Provide the (x, y) coordinate of the cell's center where the given text is located.  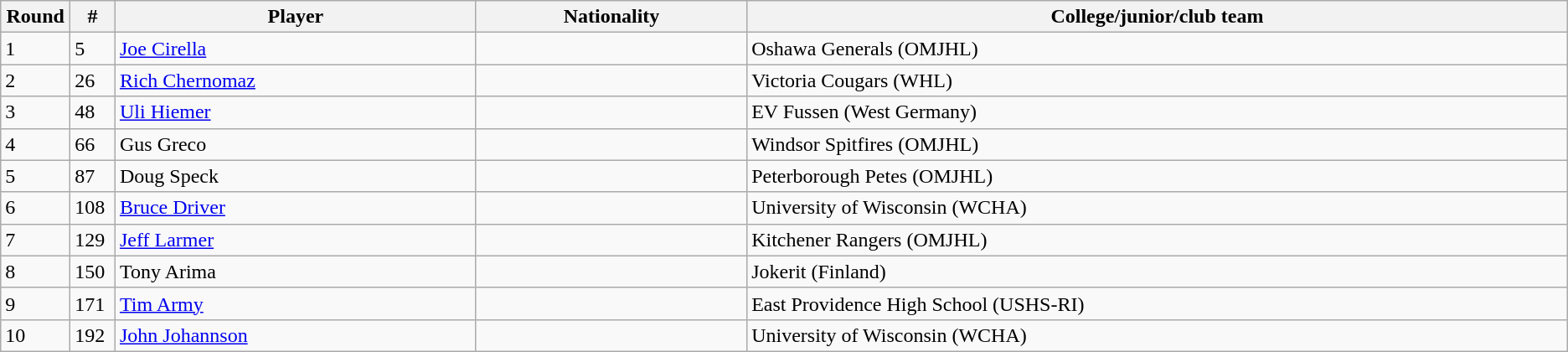
6 (35, 208)
Oshawa Generals (OMJHL) (1158, 49)
Bruce Driver (295, 208)
150 (93, 272)
192 (93, 335)
171 (93, 303)
Victoria Cougars (WHL) (1158, 80)
Doug Speck (295, 176)
Nationality (611, 17)
108 (93, 208)
129 (93, 240)
48 (93, 112)
Kitchener Rangers (OMJHL) (1158, 240)
66 (93, 144)
3 (35, 112)
87 (93, 176)
7 (35, 240)
Peterborough Petes (OMJHL) (1158, 176)
Round (35, 17)
26 (93, 80)
4 (35, 144)
8 (35, 272)
Joe Cirella (295, 49)
Player (295, 17)
Tim Army (295, 303)
Jokerit (Finland) (1158, 272)
2 (35, 80)
9 (35, 303)
John Johannson (295, 335)
Windsor Spitfires (OMJHL) (1158, 144)
College/junior/club team (1158, 17)
# (93, 17)
Gus Greco (295, 144)
Rich Chernomaz (295, 80)
East Providence High School (USHS-RI) (1158, 303)
Uli Hiemer (295, 112)
Jeff Larmer (295, 240)
EV Fussen (West Germany) (1158, 112)
Tony Arima (295, 272)
10 (35, 335)
1 (35, 49)
